Output the (X, Y) coordinate of the center of the cell containing the given text.  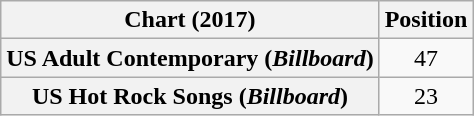
US Adult Contemporary (Billboard) (190, 58)
47 (426, 58)
Position (426, 20)
23 (426, 96)
US Hot Rock Songs (Billboard) (190, 96)
Chart (2017) (190, 20)
